Search for the cell housing the specified text and yield its (x, y) center coordinate. 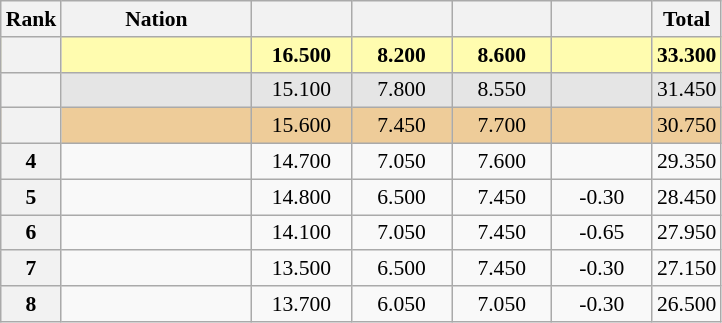
14.100 (301, 233)
7.800 (402, 90)
28.450 (686, 197)
-0.65 (602, 233)
Nation (156, 19)
7.700 (502, 126)
8.550 (502, 90)
29.350 (686, 162)
7 (32, 269)
13.700 (301, 304)
14.700 (301, 162)
15.600 (301, 126)
33.300 (686, 55)
14.800 (301, 197)
30.750 (686, 126)
27.950 (686, 233)
6 (32, 233)
Total (686, 19)
8.600 (502, 55)
13.500 (301, 269)
8 (32, 304)
27.150 (686, 269)
6.050 (402, 304)
31.450 (686, 90)
4 (32, 162)
16.500 (301, 55)
8.200 (402, 55)
5 (32, 197)
26.500 (686, 304)
7.600 (502, 162)
15.100 (301, 90)
Rank (32, 19)
